Search for the cell housing the specified text and yield its (X, Y) center coordinate. 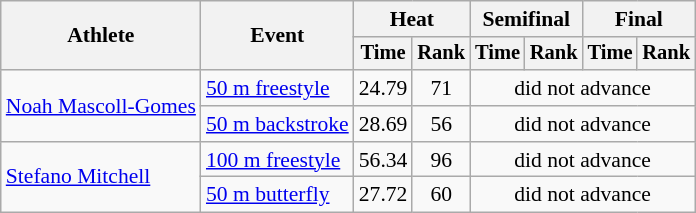
96 (441, 160)
56.34 (384, 160)
24.79 (384, 88)
60 (441, 195)
Event (278, 36)
50 m butterfly (278, 195)
71 (441, 88)
Stefano Mitchell (101, 178)
28.69 (384, 124)
Athlete (101, 36)
27.72 (384, 195)
50 m freestyle (278, 88)
Final (639, 19)
56 (441, 124)
Heat (412, 19)
Noah Mascoll-Gomes (101, 106)
Semifinal (526, 19)
100 m freestyle (278, 160)
50 m backstroke (278, 124)
